Find where the given text appears and provide that cell's center as [X, Y] coordinate. 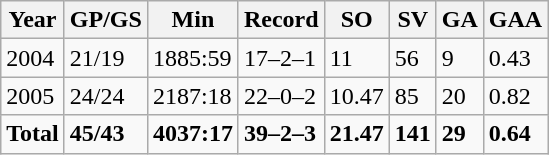
24/24 [106, 96]
9 [460, 58]
GA [460, 20]
17–2–1 [281, 58]
21.47 [356, 134]
Record [281, 20]
4037:17 [192, 134]
GAA [515, 20]
2004 [33, 58]
11 [356, 58]
141 [412, 134]
Total [33, 134]
2187:18 [192, 96]
22–0–2 [281, 96]
39–2–3 [281, 134]
85 [412, 96]
20 [460, 96]
Min [192, 20]
21/19 [106, 58]
10.47 [356, 96]
0.43 [515, 58]
29 [460, 134]
0.82 [515, 96]
56 [412, 58]
1885:59 [192, 58]
SO [356, 20]
Year [33, 20]
2005 [33, 96]
GP/GS [106, 20]
0.64 [515, 134]
45/43 [106, 134]
SV [412, 20]
